For the text-containing cell, return its midpoint in [x, y] coordinate format. 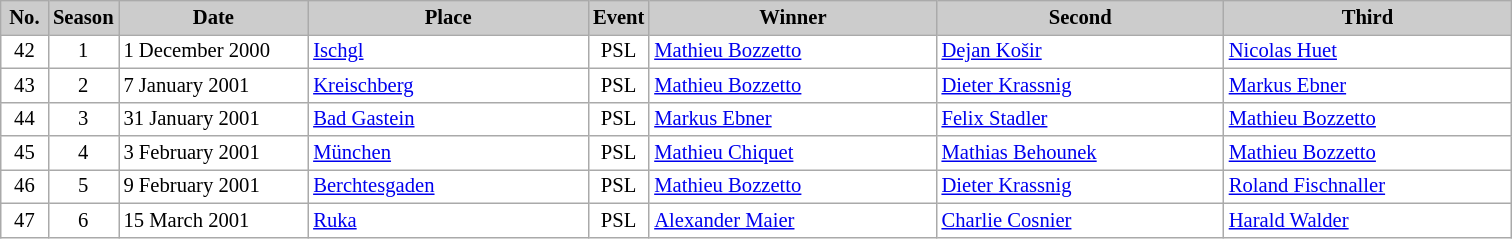
Place [448, 17]
46 [24, 186]
9 February 2001 [213, 186]
Felix Stadler [1080, 119]
Date [213, 17]
Kreischberg [448, 85]
1 December 2000 [213, 51]
Mathias Behounek [1080, 153]
München [448, 153]
Berchtesgaden [448, 186]
4 [83, 153]
Dejan Košir [1080, 51]
3 [83, 119]
2 [83, 85]
Ruka [448, 220]
Roland Fischnaller [1368, 186]
Mathieu Chiquet [792, 153]
No. [24, 17]
15 March 2001 [213, 220]
31 January 2001 [213, 119]
Harald Walder [1368, 220]
42 [24, 51]
Ischgl [448, 51]
Event [618, 17]
Third [1368, 17]
5 [83, 186]
Nicolas Huet [1368, 51]
1 [83, 51]
Winner [792, 17]
43 [24, 85]
44 [24, 119]
Alexander Maier [792, 220]
47 [24, 220]
Bad Gastein [448, 119]
7 January 2001 [213, 85]
45 [24, 153]
6 [83, 220]
Season [83, 17]
3 February 2001 [213, 153]
Charlie Cosnier [1080, 220]
Second [1080, 17]
